Return the [x, y] coordinate for the center point of the cell that contains the specified text.  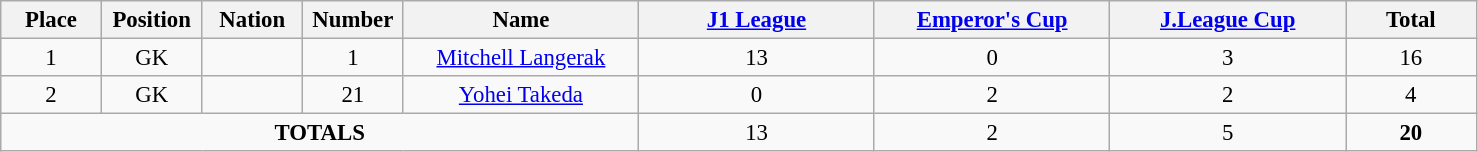
21 [354, 95]
3 [1228, 58]
J1 League [757, 20]
Total [1412, 20]
Emperor's Cup [992, 20]
4 [1412, 95]
Name [521, 20]
TOTALS [320, 133]
Mitchell Langerak [521, 58]
Nation [252, 20]
Place [52, 20]
J.League Cup [1228, 20]
Position [152, 20]
5 [1228, 133]
16 [1412, 58]
Yohei Takeda [521, 95]
Number [354, 20]
20 [1412, 133]
